Locate the cell with the specified text and output its (X, Y) center coordinate. 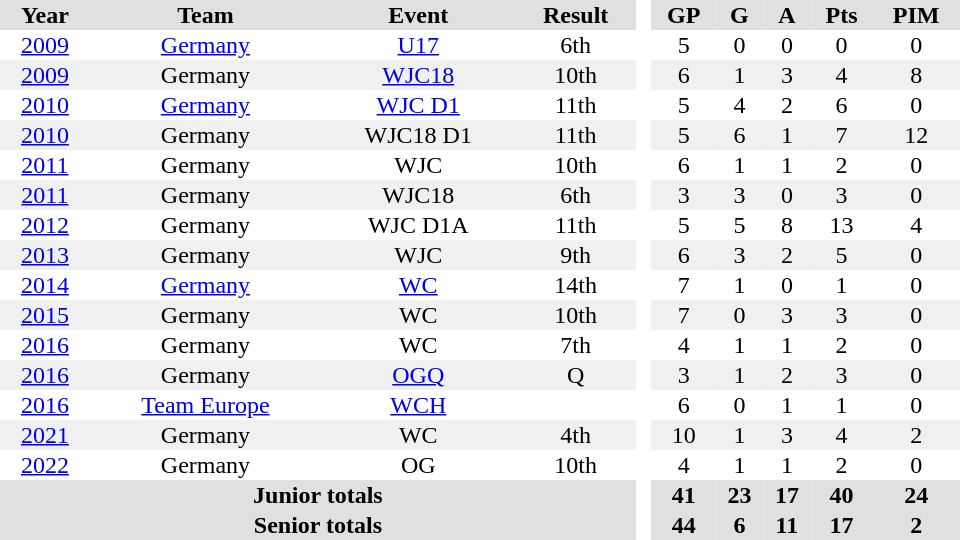
2013 (45, 255)
40 (842, 495)
OG (418, 465)
Team (206, 15)
Team Europe (206, 405)
7th (575, 345)
2022 (45, 465)
9th (575, 255)
10 (684, 435)
12 (916, 135)
PIM (916, 15)
11 (787, 525)
4th (575, 435)
WCH (418, 405)
Event (418, 15)
41 (684, 495)
WJC18 D1 (418, 135)
Result (575, 15)
2014 (45, 285)
44 (684, 525)
14th (575, 285)
Year (45, 15)
G (740, 15)
WJC D1A (418, 225)
Senior totals (318, 525)
13 (842, 225)
U17 (418, 45)
OGQ (418, 375)
Pts (842, 15)
2015 (45, 315)
2021 (45, 435)
2012 (45, 225)
WJC D1 (418, 105)
Junior totals (318, 495)
Q (575, 375)
GP (684, 15)
24 (916, 495)
23 (740, 495)
A (787, 15)
